Return (x, y) of the center of cell containing provided text 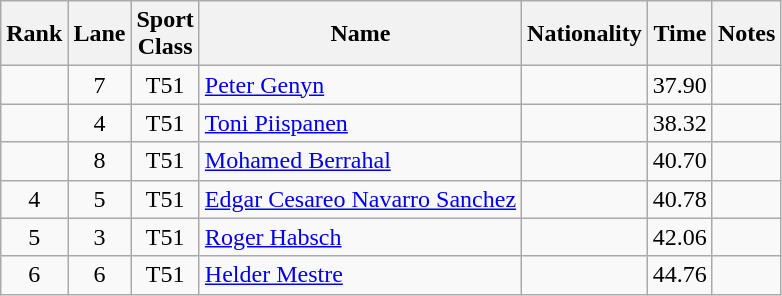
SportClass (165, 34)
44.76 (680, 275)
Toni Piispanen (360, 123)
Peter Genyn (360, 85)
40.78 (680, 199)
Edgar Cesareo Navarro Sanchez (360, 199)
3 (100, 237)
7 (100, 85)
42.06 (680, 237)
37.90 (680, 85)
Notes (746, 34)
8 (100, 161)
38.32 (680, 123)
Nationality (585, 34)
Name (360, 34)
Lane (100, 34)
Roger Habsch (360, 237)
40.70 (680, 161)
Mohamed Berrahal (360, 161)
Rank (34, 34)
Helder Mestre (360, 275)
Time (680, 34)
